For the text-containing cell, return its midpoint in [X, Y] coordinate format. 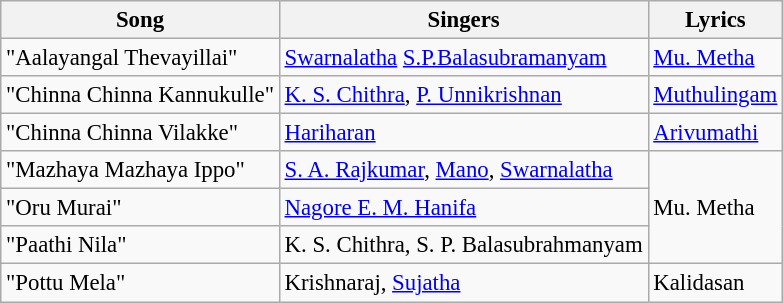
"Paathi Nila" [140, 245]
Lyrics [716, 20]
Kalidasan [716, 283]
K. S. Chithra, S. P. Balasubrahmanyam [464, 245]
"Mazhaya Mazhaya Ippo" [140, 170]
K. S. Chithra, P. Unnikrishnan [464, 95]
Swarnalatha S.P.Balasubramanyam [464, 58]
"Chinna Chinna Vilakke" [140, 133]
Nagore E. M. Hanifa [464, 208]
Song [140, 20]
"Oru Murai" [140, 208]
Hariharan [464, 133]
"Aalayangal Thevayillai" [140, 58]
"Pottu Mela" [140, 283]
Muthulingam [716, 95]
Arivumathi [716, 133]
Singers [464, 20]
S. A. Rajkumar, Mano, Swarnalatha [464, 170]
Krishnaraj, Sujatha [464, 283]
"Chinna Chinna Kannukulle" [140, 95]
